Capture the cell that displays the provided text and extract its (X, Y) central coordinate. 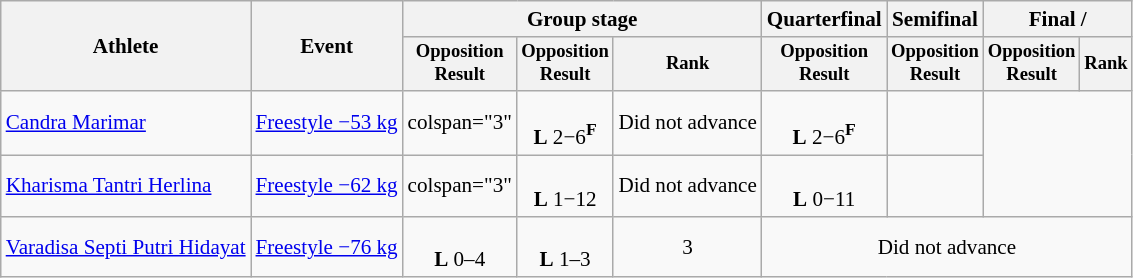
Candra Marimar (126, 122)
Freestyle −53 kg (327, 122)
Freestyle −76 kg (327, 246)
3 (687, 246)
Quarterfinal (824, 18)
Semifinal (936, 18)
Final / (1058, 18)
L 0–4 (460, 246)
L 0−11 (824, 186)
Event (327, 46)
Kharisma Tantri Herlina (126, 186)
Freestyle −62 kg (327, 186)
Athlete (126, 46)
Group stage (582, 18)
L 1–3 (566, 246)
L 1−12 (566, 186)
Varadisa Septi Putri Hidayat (126, 246)
